Provide the [X, Y] coordinate of the cell's center where the given text is located.  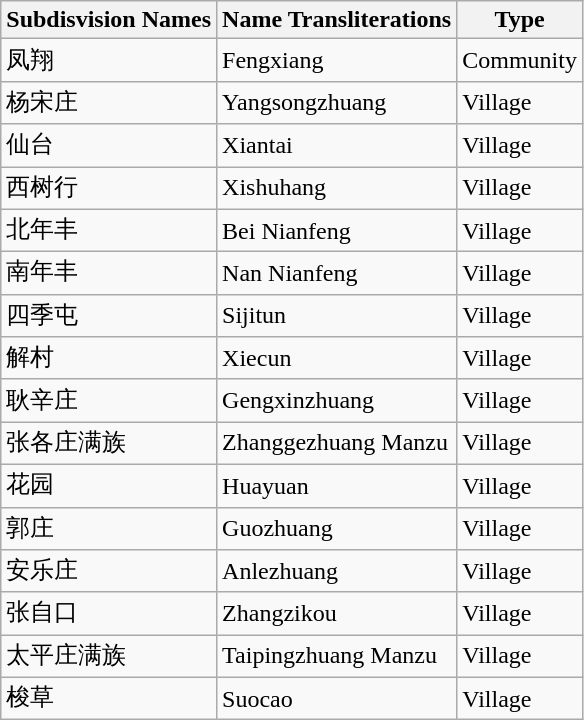
Suocao [337, 698]
南年丰 [109, 274]
Nan Nianfeng [337, 274]
郭庄 [109, 528]
花园 [109, 486]
Name Transliterations [337, 20]
Xishuhang [337, 188]
Community [520, 60]
Huayuan [337, 486]
Zhangzikou [337, 614]
Xiantai [337, 146]
Gengxinzhuang [337, 400]
凤翔 [109, 60]
杨宋庄 [109, 102]
Zhanggezhuang Manzu [337, 444]
张自口 [109, 614]
太平庄满族 [109, 656]
四季屯 [109, 316]
Guozhuang [337, 528]
Fengxiang [337, 60]
Xiecun [337, 358]
解村 [109, 358]
Bei Nianfeng [337, 230]
西树行 [109, 188]
张各庄满族 [109, 444]
Sijitun [337, 316]
梭草 [109, 698]
安乐庄 [109, 572]
耿辛庄 [109, 400]
北年丰 [109, 230]
Anlezhuang [337, 572]
Type [520, 20]
仙台 [109, 146]
Subdisvision Names [109, 20]
Yangsongzhuang [337, 102]
Taipingzhuang Manzu [337, 656]
